Scan for the cell matching the given text and deliver its [x, y] coordinate at center. 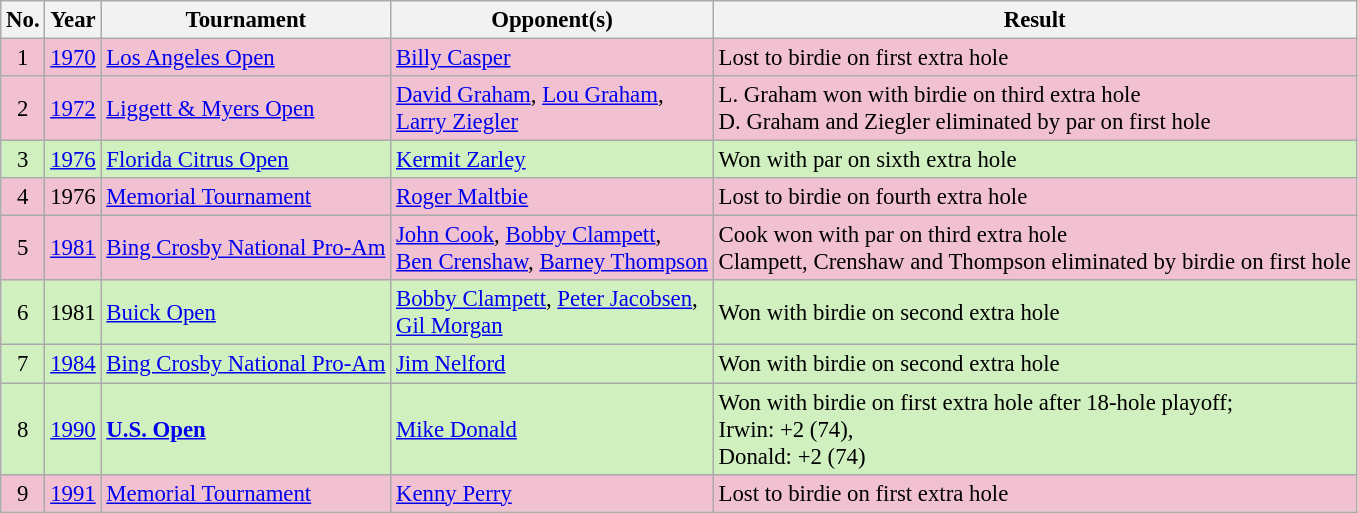
Billy Casper [552, 58]
1970 [73, 58]
Won with birdie on first extra hole after 18-hole playoff;Irwin: +2 (74),Donald: +2 (74) [1034, 429]
Roger Maltbie [552, 197]
John Cook, Bobby Clampett, Ben Crenshaw, Barney Thompson [552, 248]
1991 [73, 493]
5 [23, 248]
Kenny Perry [552, 493]
Mike Donald [552, 429]
4 [23, 197]
U.S. Open [246, 429]
David Graham, Lou Graham, Larry Ziegler [552, 108]
1984 [73, 364]
Opponent(s) [552, 20]
1990 [73, 429]
Florida Citrus Open [246, 160]
Cook won with par on third extra holeClampett, Crenshaw and Thompson eliminated by birdie on first hole [1034, 248]
Kermit Zarley [552, 160]
Tournament [246, 20]
Lost to birdie on fourth extra hole [1034, 197]
1972 [73, 108]
Liggett & Myers Open [246, 108]
8 [23, 429]
Jim Nelford [552, 364]
9 [23, 493]
Bobby Clampett, Peter Jacobsen, Gil Morgan [552, 312]
Buick Open [246, 312]
Year [73, 20]
L. Graham won with birdie on third extra holeD. Graham and Ziegler eliminated by par on first hole [1034, 108]
1 [23, 58]
Los Angeles Open [246, 58]
7 [23, 364]
6 [23, 312]
No. [23, 20]
Result [1034, 20]
2 [23, 108]
3 [23, 160]
Won with par on sixth extra hole [1034, 160]
